From the cell containing the given text, extract its center point as (X, Y) coordinate. 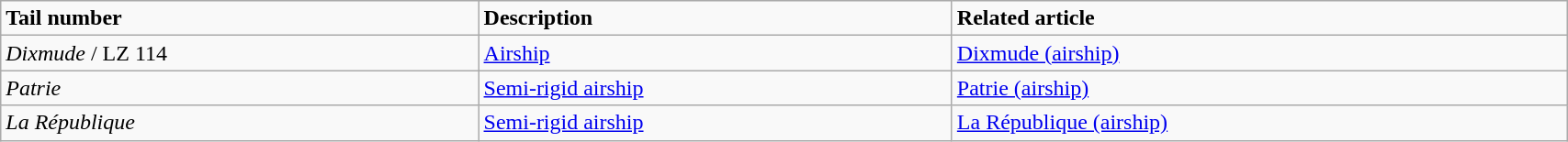
La République (240, 123)
Patrie (airship) (1258, 88)
Tail number (240, 18)
Description (715, 18)
La République (airship) (1258, 123)
Patrie (240, 88)
Dixmude / LZ 114 (240, 53)
Dixmude (airship) (1258, 53)
Airship (715, 53)
Related article (1258, 18)
